Return (x, y) of the center of cell containing provided text 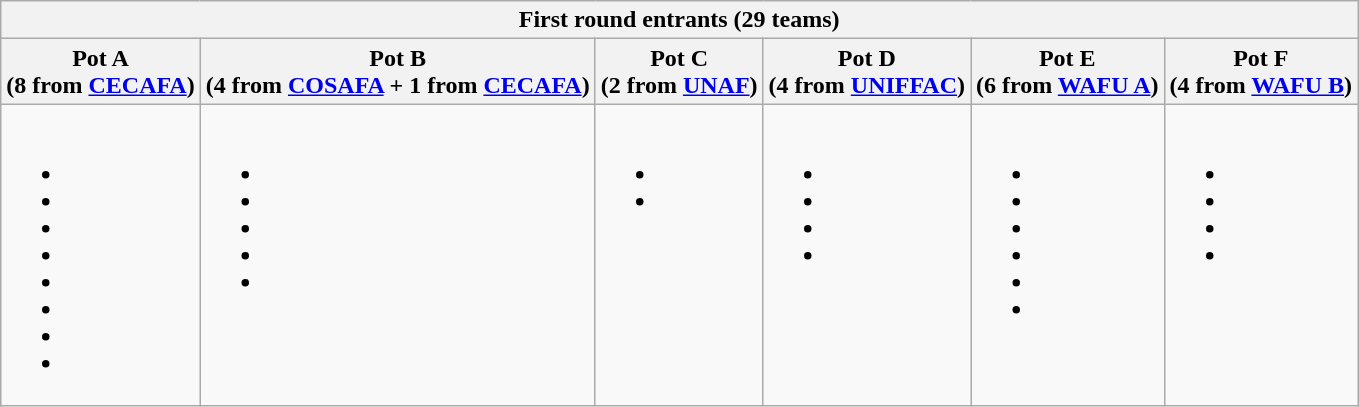
Pot F(4 from WAFU B) (1261, 72)
Pot A(8 from CECAFA) (100, 72)
Pot E(6 from WAFU A) (1068, 72)
Pot D(4 from UNIFFAC) (866, 72)
First round entrants (29 teams) (680, 20)
Pot B(4 from COSAFA + 1 from CECAFA) (398, 72)
Pot C (2 from UNAF) (679, 72)
